Provide the (X, Y) coordinate of the cell's center where the given text is located.  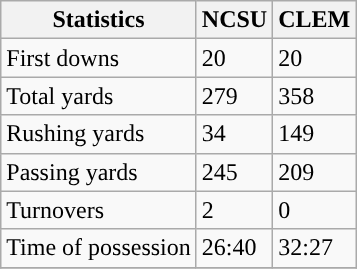
Time of possession (99, 248)
Passing yards (99, 172)
Rushing yards (99, 134)
Statistics (99, 20)
2 (234, 210)
0 (314, 210)
279 (234, 96)
CLEM (314, 20)
358 (314, 96)
Total yards (99, 96)
Turnovers (99, 210)
32:27 (314, 248)
209 (314, 172)
26:40 (234, 248)
245 (234, 172)
149 (314, 134)
NCSU (234, 20)
34 (234, 134)
First downs (99, 58)
